Locate the cell with the specified text and output its (X, Y) center coordinate. 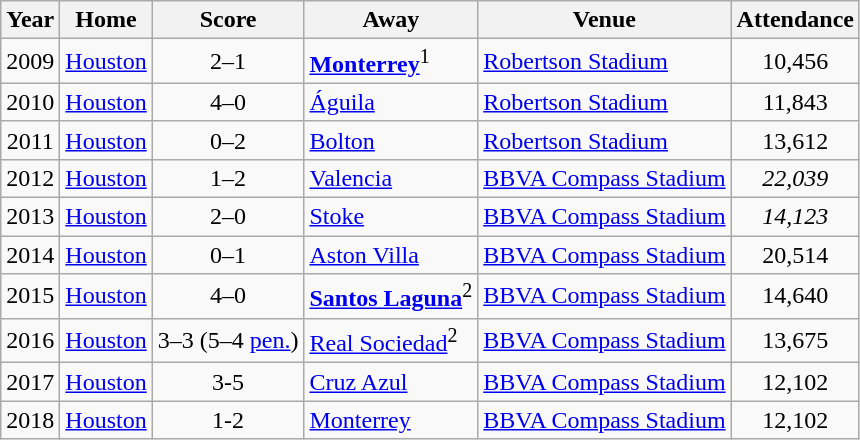
Cruz Azul (391, 382)
3-5 (228, 382)
Real Sociedad2 (391, 340)
2–1 (228, 62)
2013 (30, 217)
11,843 (795, 102)
Bolton (391, 140)
Santos Laguna2 (391, 296)
14,123 (795, 217)
2017 (30, 382)
2016 (30, 340)
22,039 (795, 178)
Stoke (391, 217)
2012 (30, 178)
Attendance (795, 20)
20,514 (795, 255)
2011 (30, 140)
2015 (30, 296)
2009 (30, 62)
Venue (604, 20)
2018 (30, 420)
14,640 (795, 296)
Home (106, 20)
0–1 (228, 255)
Valencia (391, 178)
2010 (30, 102)
1-2 (228, 420)
Away (391, 20)
Águila (391, 102)
13,612 (795, 140)
Score (228, 20)
2014 (30, 255)
13,675 (795, 340)
1–2 (228, 178)
Year (30, 20)
0–2 (228, 140)
3–3 (5–4 pen.) (228, 340)
2–0 (228, 217)
10,456 (795, 62)
Aston Villa (391, 255)
Monterrey (391, 420)
Monterrey1 (391, 62)
